Extract the [X, Y] coordinate from the center of the cell holding the provided text.  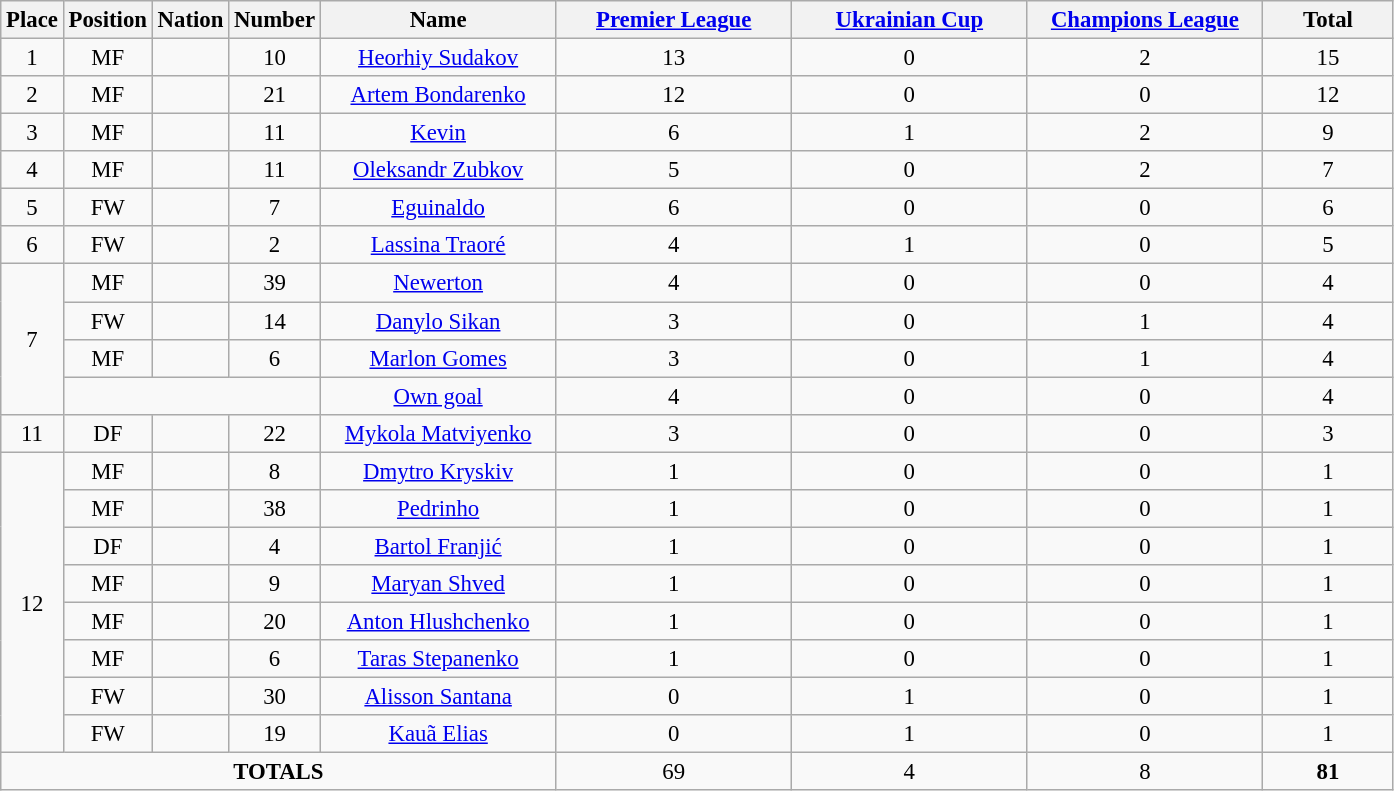
81 [1328, 772]
Eguinaldo [438, 208]
22 [275, 433]
Heorhiy Sudakov [438, 58]
Nation [190, 20]
13 [674, 58]
Alisson Santana [438, 697]
30 [275, 697]
Position [108, 20]
Premier League [674, 20]
Name [438, 20]
15 [1328, 58]
Marlon Gomes [438, 358]
10 [275, 58]
39 [275, 283]
14 [275, 321]
19 [275, 734]
69 [674, 772]
Lassina Traoré [438, 245]
Place [32, 20]
Total [1328, 20]
38 [275, 509]
21 [275, 95]
Anton Hlushchenko [438, 621]
Taras Stepanenko [438, 659]
Dmytro Kryskiv [438, 471]
20 [275, 621]
Oleksandr Zubkov [438, 170]
Ukrainian Cup [910, 20]
TOTALS [278, 772]
Mykola Matviyenko [438, 433]
Kauã Elias [438, 734]
Danylo Sikan [438, 321]
Number [275, 20]
Bartol Franjić [438, 546]
Maryan Shved [438, 584]
Pedrinho [438, 509]
Newerton [438, 283]
Artem Bondarenko [438, 95]
Kevin [438, 133]
Own goal [438, 396]
Champions League [1145, 20]
